Provide the (X, Y) coordinate of the cell's center where the given text is located.  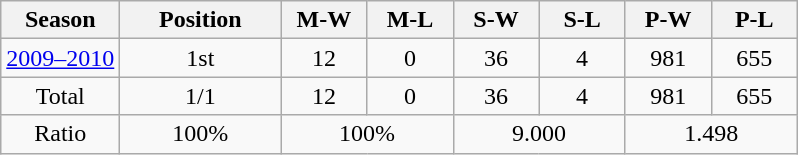
P-W (668, 20)
P-L (754, 20)
M-W (324, 20)
Season (60, 20)
Position (200, 20)
9.000 (539, 134)
S-W (496, 20)
Ratio (60, 134)
1/1 (200, 96)
S-L (582, 20)
2009–2010 (60, 58)
M-L (410, 20)
Total (60, 96)
1st (200, 58)
1.498 (711, 134)
